Return (X, Y) of the center of cell containing provided text 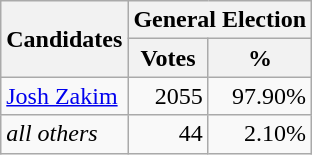
Josh Zakim (64, 96)
% (260, 58)
2.10% (260, 134)
General Election (220, 20)
44 (168, 134)
Candidates (64, 39)
all others (64, 134)
2055 (168, 96)
97.90% (260, 96)
Votes (168, 58)
